Locate the cell with the specified text and output its (x, y) center coordinate. 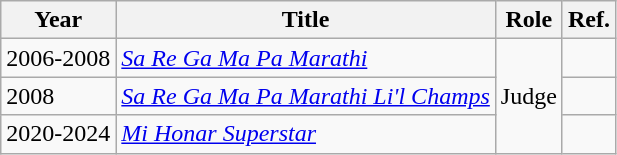
2020-2024 (58, 134)
Judge (528, 96)
2006-2008 (58, 58)
Sa Re Ga Ma Pa Marathi Li'l Champs (306, 96)
Mi Honar Superstar (306, 134)
2008 (58, 96)
Ref. (588, 20)
Title (306, 20)
Role (528, 20)
Year (58, 20)
Sa Re Ga Ma Pa Marathi (306, 58)
